Output the (x, y) coordinate of the center of the cell containing the given text.  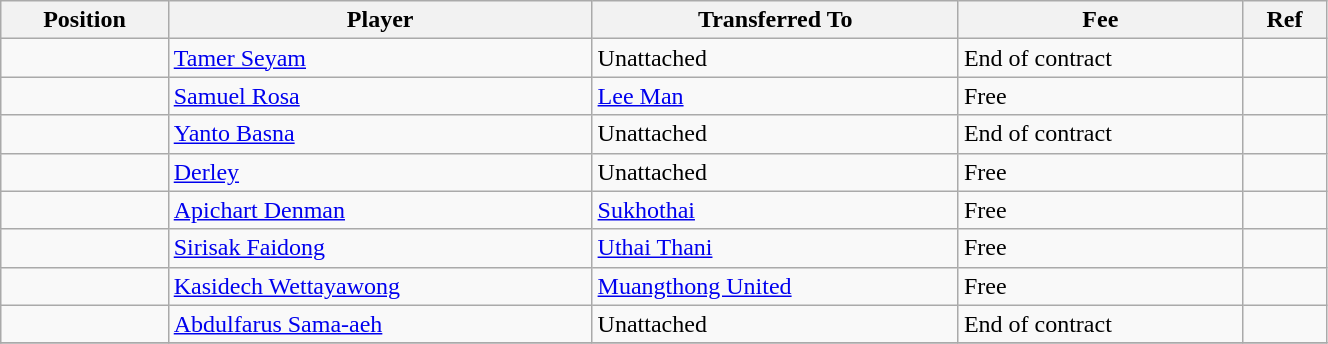
Yanto Basna (380, 134)
Lee Man (775, 96)
Transferred To (775, 20)
Muangthong United (775, 286)
Derley (380, 172)
Uthai Thani (775, 248)
Player (380, 20)
Sukhothai (775, 210)
Fee (1100, 20)
Abdulfarus Sama-aeh (380, 324)
Ref (1284, 20)
Apichart Denman (380, 210)
Tamer Seyam (380, 58)
Samuel Rosa (380, 96)
Position (84, 20)
Kasidech Wettayawong (380, 286)
Sirisak Faidong (380, 248)
